Output the (x, y) coordinate of the center of the cell containing the given text.  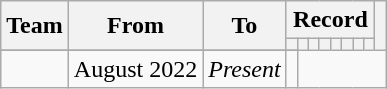
To (244, 26)
From (135, 26)
Team (35, 26)
Record (330, 20)
August 2022 (135, 69)
Present (244, 69)
